Search for the cell housing the specified text and yield its [X, Y] center coordinate. 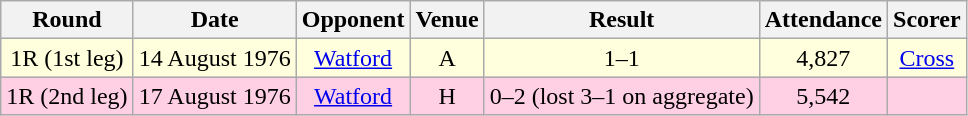
17 August 1976 [214, 96]
Attendance [823, 20]
0–2 (lost 3–1 on aggregate) [622, 96]
1–1 [622, 58]
H [447, 96]
1R (2nd leg) [67, 96]
Venue [447, 20]
14 August 1976 [214, 58]
A [447, 58]
Date [214, 20]
Round [67, 20]
1R (1st leg) [67, 58]
Opponent [353, 20]
Scorer [928, 20]
Result [622, 20]
Cross [928, 58]
4,827 [823, 58]
5,542 [823, 96]
